Capture the cell that displays the provided text and extract its [X, Y] central coordinate. 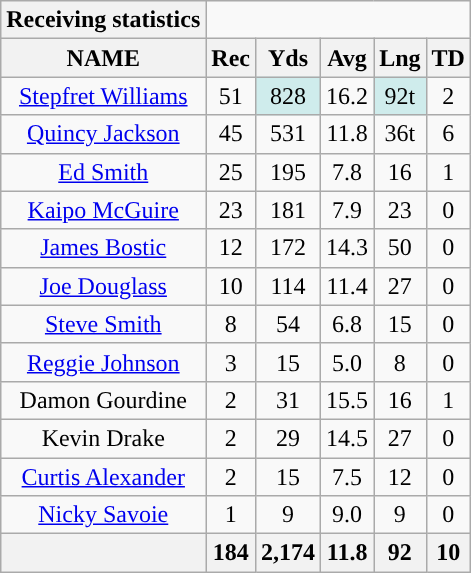
11.4 [348, 286]
Kevin Drake [104, 438]
7.9 [348, 210]
Lng [400, 58]
114 [288, 286]
Damon Gourdine [104, 400]
14.3 [348, 248]
51 [231, 96]
James Bostic [104, 248]
181 [288, 210]
2,174 [288, 553]
5.0 [348, 362]
15.5 [348, 400]
172 [288, 248]
25 [231, 172]
29 [288, 438]
Joe Douglass [104, 286]
Nicky Savoie [104, 515]
195 [288, 172]
16.2 [348, 96]
Ed Smith [104, 172]
7.8 [348, 172]
14.5 [348, 438]
7.5 [348, 477]
Steve Smith [104, 324]
Receiving statistics [104, 20]
6.8 [348, 324]
531 [288, 134]
92 [400, 553]
TD [448, 58]
9.0 [348, 515]
50 [400, 248]
Reggie Johnson [104, 362]
Yds [288, 58]
184 [231, 553]
54 [288, 324]
31 [288, 400]
Curtis Alexander [104, 477]
36t [400, 134]
Kaipo McGuire [104, 210]
Quincy Jackson [104, 134]
Rec [231, 58]
Avg [348, 58]
45 [231, 134]
3 [231, 362]
Stepfret Williams [104, 96]
92t [400, 96]
NAME [104, 58]
6 [448, 134]
828 [288, 96]
